Return (X, Y) of the center of cell containing provided text 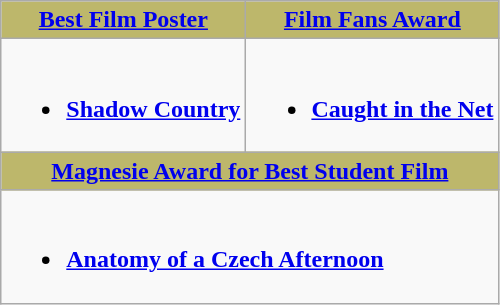
Magnesie Award for Best Student Film (250, 171)
Shadow Country (124, 96)
Film Fans Award (372, 20)
Caught in the Net (372, 96)
Best Film Poster (124, 20)
Anatomy of a Czech Afternoon (250, 246)
